Return [x, y] of the center of cell containing provided text 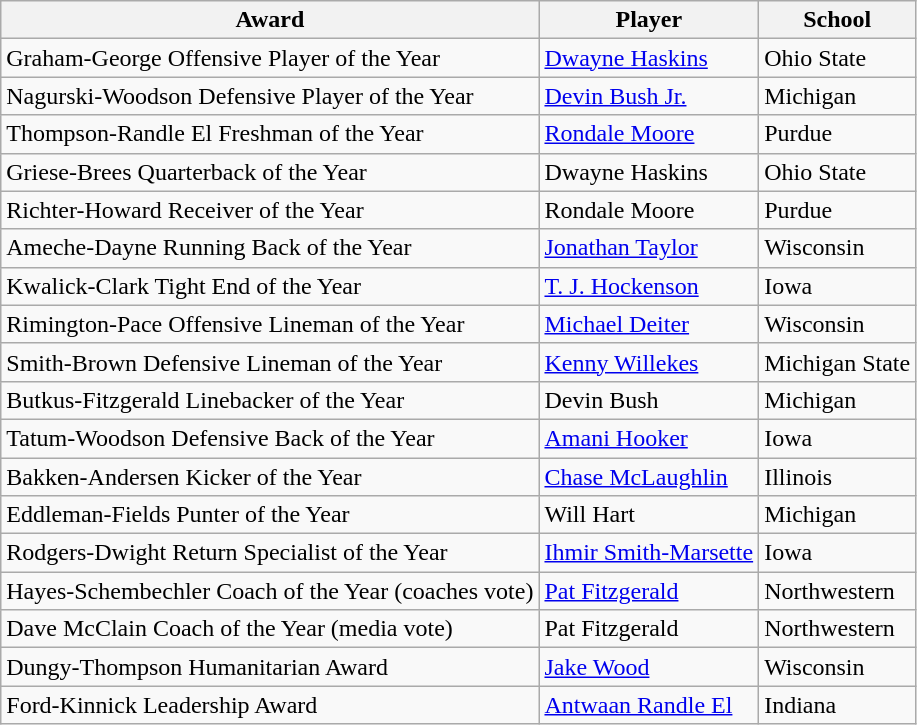
Kenny Willekes [649, 362]
Richter-Howard Receiver of the Year [270, 210]
Ihmir Smith-Marsette [649, 553]
Player [649, 20]
Chase McLaughlin [649, 477]
Michigan State [838, 362]
Ford-Kinnick Leadership Award [270, 705]
Dungy-Thompson Humanitarian Award [270, 667]
Nagurski-Woodson Defensive Player of the Year [270, 96]
Bakken-Andersen Kicker of the Year [270, 477]
Butkus-Fitzgerald Linebacker of the Year [270, 400]
Devin Bush Jr. [649, 96]
Rodgers-Dwight Return Specialist of the Year [270, 553]
Antwaan Randle El [649, 705]
Dave McClain Coach of the Year (media vote) [270, 629]
Rimington-Pace Offensive Lineman of the Year [270, 324]
Indiana [838, 705]
Jonathan Taylor [649, 248]
Griese-Brees Quarterback of the Year [270, 172]
Smith-Brown Defensive Lineman of the Year [270, 362]
Award [270, 20]
Jake Wood [649, 667]
Illinois [838, 477]
Eddleman-Fields Punter of the Year [270, 515]
Hayes-Schembechler Coach of the Year (coaches vote) [270, 591]
Amani Hooker [649, 438]
School [838, 20]
Tatum-Woodson Defensive Back of the Year [270, 438]
Devin Bush [649, 400]
Ameche-Dayne Running Back of the Year [270, 248]
Graham-George Offensive Player of the Year [270, 58]
T. J. Hockenson [649, 286]
Thompson-Randle El Freshman of the Year [270, 134]
Michael Deiter [649, 324]
Will Hart [649, 515]
Kwalick-Clark Tight End of the Year [270, 286]
